Determine the [X, Y] coordinate at the center of the cell enclosing the given text.  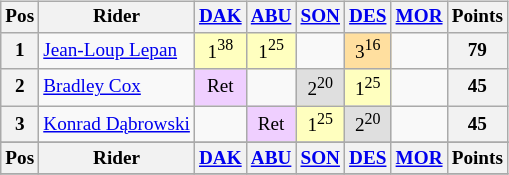
Bradley Cox [117, 88]
Jean-Loup Lepan [117, 52]
79 [477, 52]
316 [368, 52]
1 [20, 52]
138 [220, 52]
2 [20, 88]
3 [20, 124]
Konrad Dąbrowski [117, 124]
